Provide the (X, Y) coordinate of the cell's center where the given text is located.  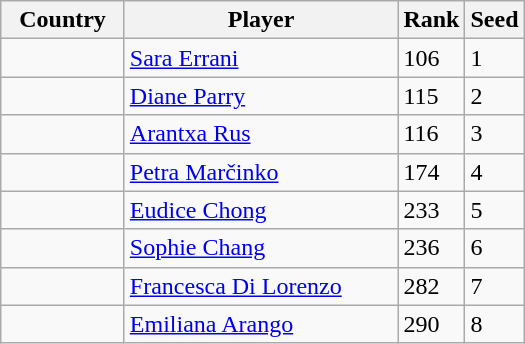
Sophie Chang (261, 248)
Player (261, 20)
2 (494, 96)
174 (432, 172)
Rank (432, 20)
6 (494, 248)
Emiliana Arango (261, 324)
Petra Marčinko (261, 172)
290 (432, 324)
4 (494, 172)
5 (494, 210)
116 (432, 134)
233 (432, 210)
236 (432, 248)
1 (494, 58)
282 (432, 286)
115 (432, 96)
106 (432, 58)
Eudice Chong (261, 210)
3 (494, 134)
Seed (494, 20)
7 (494, 286)
Francesca Di Lorenzo (261, 286)
Sara Errani (261, 58)
8 (494, 324)
Diane Parry (261, 96)
Arantxa Rus (261, 134)
Country (63, 20)
